Identify which cell holds the provided text, then report its (X, Y) central coordinate. 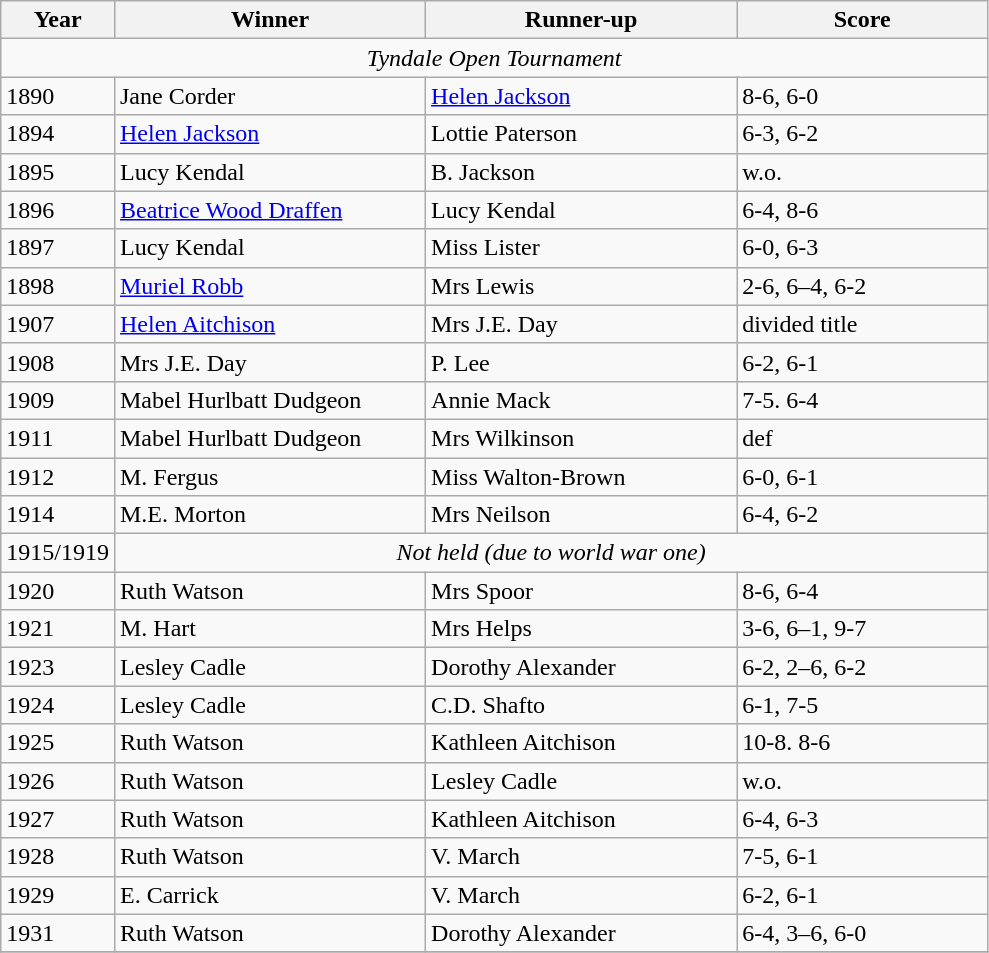
def (862, 438)
M. Hart (270, 629)
1912 (58, 477)
1896 (58, 210)
7-5. 6-4 (862, 400)
1908 (58, 362)
Tyndale Open Tournament (494, 58)
1907 (58, 324)
6-3, 6-2 (862, 134)
Miss Walton-Brown (582, 477)
1923 (58, 667)
1927 (58, 819)
Year (58, 20)
8-6, 6-4 (862, 591)
E. Carrick (270, 895)
1898 (58, 286)
8-6, 6-0 (862, 96)
1926 (58, 781)
6-1, 7-5 (862, 705)
Mrs Lewis (582, 286)
Annie Mack (582, 400)
Runner-up (582, 20)
3-6, 6–1, 9-7 (862, 629)
Winner (270, 20)
Miss Lister (582, 248)
2-6, 6–4, 6-2 (862, 286)
1890 (58, 96)
6-0, 6-3 (862, 248)
M. Fergus (270, 477)
1920 (58, 591)
1894 (58, 134)
1915/1919 (58, 553)
7-5, 6-1 (862, 857)
6-4, 3–6, 6-0 (862, 933)
divided title (862, 324)
1925 (58, 743)
Not held (due to world war one) (550, 553)
Mrs Spoor (582, 591)
1921 (58, 629)
10-8. 8-6 (862, 743)
1911 (58, 438)
1909 (58, 400)
1924 (58, 705)
6-2, 2–6, 6-2 (862, 667)
1929 (58, 895)
Helen Aitchison (270, 324)
P. Lee (582, 362)
Mrs Wilkinson (582, 438)
6-4, 6-2 (862, 515)
M.E. Morton (270, 515)
Lottie Paterson (582, 134)
Beatrice Wood Draffen (270, 210)
1914 (58, 515)
1895 (58, 172)
C.D. Shafto (582, 705)
6-4, 8-6 (862, 210)
Mrs Helps (582, 629)
Score (862, 20)
1928 (58, 857)
6-0, 6-1 (862, 477)
B. Jackson (582, 172)
1931 (58, 933)
1897 (58, 248)
6-4, 6-3 (862, 819)
Muriel Robb (270, 286)
Mrs Neilson (582, 515)
Jane Corder (270, 96)
